Detect which cell encompasses the target text, then output its (X, Y) center coordinate. 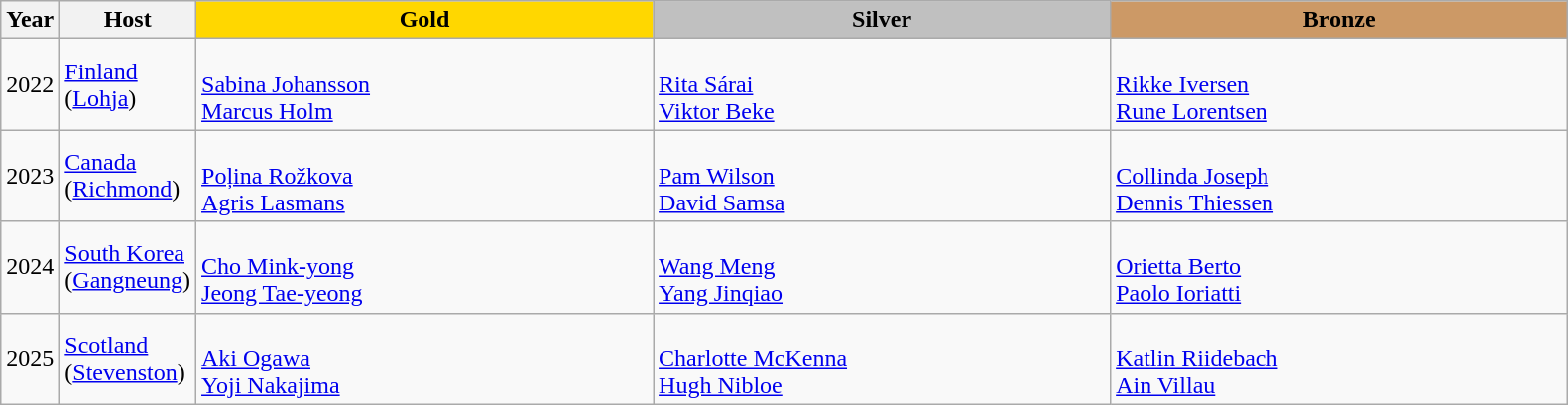
2023 (30, 176)
2022 (30, 84)
Sabina JohanssonMarcus Holm (424, 84)
Pam Wilson David Samsa (883, 176)
Collinda Joseph Dennis Thiessen (1339, 176)
Finland(Lohja) (128, 84)
Orietta BertoPaolo Ioriatti (1339, 267)
Bronze (1339, 20)
Poļina Rožkova Agris Lasmans (424, 176)
Wang MengYang Jinqiao (883, 267)
Katlin RiidebachAin Villau (1339, 358)
Year (30, 20)
Cho Mink-yongJeong Tae-yeong (424, 267)
Silver (883, 20)
South Korea(Gangneung) (128, 267)
Scotland(Stevenston) (128, 358)
Canada(Richmond) (128, 176)
Charlotte McKennaHugh Nibloe (883, 358)
Rikke IversenRune Lorentsen (1339, 84)
2025 (30, 358)
2024 (30, 267)
Host (128, 20)
Aki OgawaYoji Nakajima (424, 358)
Gold (424, 20)
Rita SáraiViktor Beke (883, 84)
